From the cell containing the given text, extract its center point as (X, Y) coordinate. 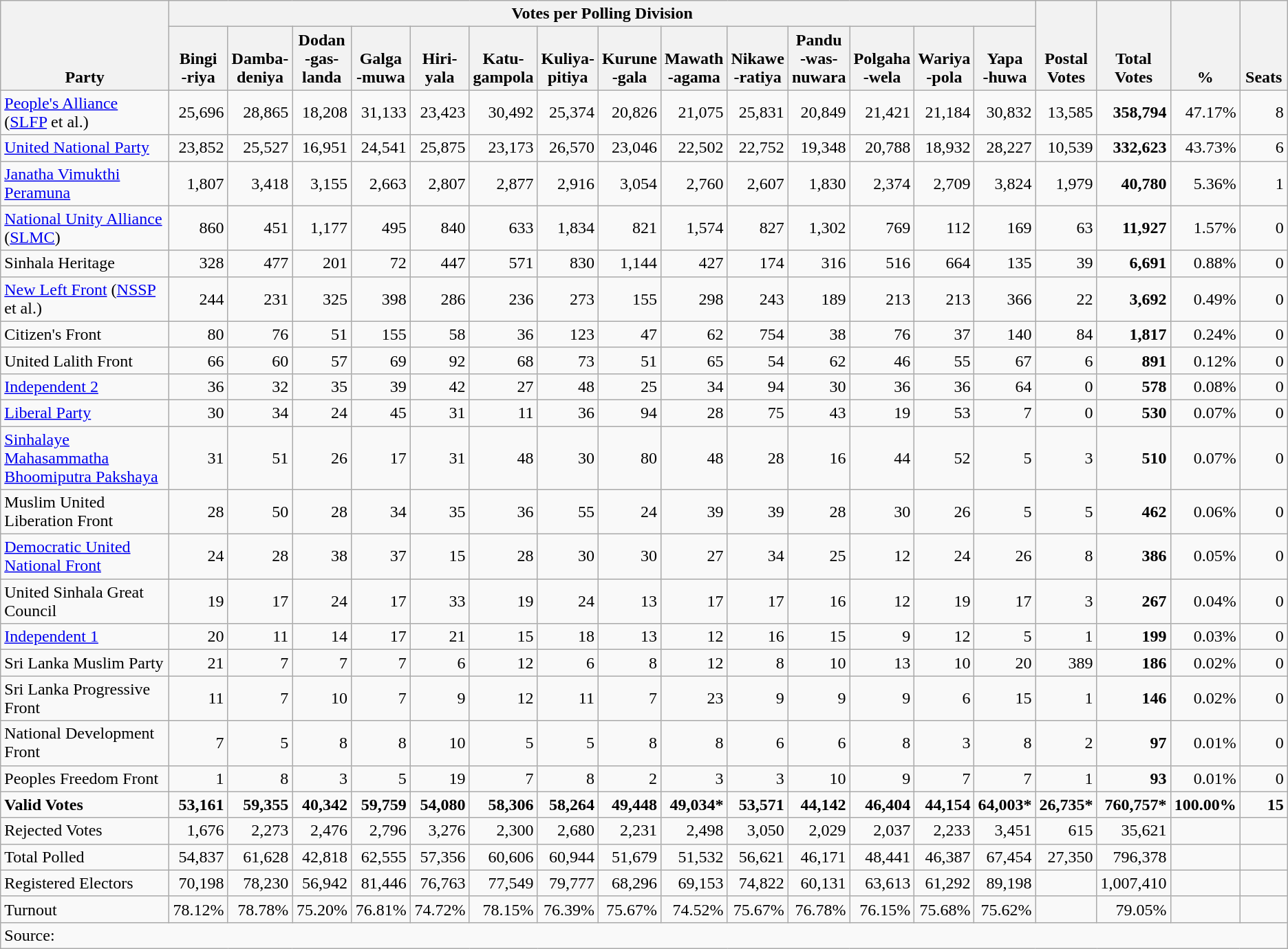
30,492 (504, 113)
20,788 (882, 148)
2,663 (381, 183)
2,029 (819, 831)
64,003* (1005, 805)
93 (1134, 778)
Citizen's Front (85, 334)
1,574 (694, 228)
Sri Lanka Progressive Front (85, 699)
664 (944, 263)
140 (1005, 334)
58,306 (504, 805)
23,423 (440, 113)
796,378 (1134, 857)
1,007,410 (1134, 883)
Peoples Freedom Front (85, 778)
633 (504, 228)
0.03% (1205, 637)
81,446 (381, 883)
60,944 (568, 857)
3,418 (260, 183)
40,342 (322, 805)
2,300 (504, 831)
273 (568, 298)
23,852 (198, 148)
53,161 (198, 805)
840 (440, 228)
97 (1134, 743)
50 (260, 512)
1,177 (322, 228)
243 (758, 298)
75 (758, 413)
760,757* (1134, 805)
Registered Electors (85, 883)
6,691 (1134, 263)
25,875 (440, 148)
169 (1005, 228)
11,927 (1134, 228)
47 (629, 334)
1,302 (819, 228)
49,448 (629, 805)
47.17% (1205, 113)
298 (694, 298)
32 (260, 386)
69,153 (694, 883)
Valid Votes (85, 805)
244 (198, 298)
Wariya-pola (944, 58)
70,198 (198, 883)
54 (758, 360)
830 (568, 263)
1,807 (198, 183)
10,539 (1066, 148)
Party (85, 45)
Democratic United National Front (85, 557)
2,877 (504, 183)
54,837 (198, 857)
236 (504, 298)
89,198 (1005, 883)
25,527 (260, 148)
40,780 (1134, 183)
0.04% (1205, 601)
67 (1005, 360)
62,555 (381, 857)
0.12% (1205, 360)
46 (882, 360)
Independent 1 (85, 637)
% (1205, 45)
60,131 (819, 883)
New Left Front (NSSP et al.) (85, 298)
0.08% (1205, 386)
PostalVotes (1066, 45)
1,144 (629, 263)
20,826 (629, 113)
Sinhala Heritage (85, 263)
199 (1134, 637)
84 (1066, 334)
Seats (1263, 45)
286 (440, 298)
189 (819, 298)
13,585 (1066, 113)
76.15% (882, 909)
64 (1005, 386)
2,760 (694, 183)
Independent 2 (85, 386)
20,849 (819, 113)
United Lalith Front (85, 360)
United Sinhala Great Council (85, 601)
Hiri-yala (440, 58)
754 (758, 334)
46,171 (819, 857)
66 (198, 360)
2,037 (882, 831)
25,831 (758, 113)
231 (260, 298)
516 (882, 263)
769 (882, 228)
Pandu-was-nuwara (819, 58)
2,607 (758, 183)
44 (882, 458)
477 (260, 263)
31,133 (381, 113)
57,356 (440, 857)
1.57% (1205, 228)
571 (504, 263)
44,142 (819, 805)
42 (440, 386)
Liberal Party (85, 413)
2,680 (568, 831)
Muslim United Liberation Front (85, 512)
530 (1134, 413)
Kurune-gala (629, 58)
23 (694, 699)
18,932 (944, 148)
78.15% (504, 909)
Turnout (85, 909)
45 (381, 413)
1,817 (1134, 334)
316 (819, 263)
28,227 (1005, 148)
78.78% (260, 909)
Votes per Polling Division (602, 14)
186 (1134, 663)
578 (1134, 386)
75.20% (322, 909)
51,679 (629, 857)
389 (1066, 663)
73 (568, 360)
25,696 (198, 113)
76.81% (381, 909)
5.36% (1205, 183)
74.72% (440, 909)
123 (568, 334)
92 (440, 360)
16,951 (322, 148)
21,184 (944, 113)
78.12% (198, 909)
61,292 (944, 883)
0.88% (1205, 263)
63 (1066, 228)
28,865 (260, 113)
Damba-deniya (260, 58)
51,532 (694, 857)
366 (1005, 298)
74,822 (758, 883)
2,374 (882, 183)
23,046 (629, 148)
35,621 (1134, 831)
135 (1005, 263)
1,676 (198, 831)
56,621 (758, 857)
54,080 (440, 805)
18,208 (322, 113)
Yapa-huwa (1005, 58)
Galga-muwa (381, 58)
61,628 (260, 857)
358,794 (1134, 113)
3,451 (1005, 831)
398 (381, 298)
22,752 (758, 148)
3,824 (1005, 183)
United National Party (85, 148)
Sri Lanka Muslim Party (85, 663)
68,296 (629, 883)
2,498 (694, 831)
65 (694, 360)
267 (1134, 601)
21,075 (694, 113)
827 (758, 228)
National Unity Alliance (SLMC) (85, 228)
National Development Front (85, 743)
14 (322, 637)
18 (568, 637)
30,832 (1005, 113)
3,692 (1134, 298)
59,355 (260, 805)
Nikawe-ratiya (758, 58)
58,264 (568, 805)
0.24% (1205, 334)
53,571 (758, 805)
60 (260, 360)
48,441 (882, 857)
2,709 (944, 183)
Dodan-gas-landa (322, 58)
43 (819, 413)
332,623 (1134, 148)
201 (322, 263)
0.06% (1205, 512)
495 (381, 228)
75.68% (944, 909)
386 (1134, 557)
46,387 (944, 857)
2,273 (260, 831)
27,350 (1066, 857)
76,763 (440, 883)
26,570 (568, 148)
451 (260, 228)
174 (758, 263)
58 (440, 334)
0.05% (1205, 557)
Bingi-riya (198, 58)
Mawath-agama (694, 58)
24,541 (381, 148)
427 (694, 263)
21,421 (882, 113)
2,807 (440, 183)
43.73% (1205, 148)
Kuliya-pitiya (568, 58)
44,154 (944, 805)
68 (504, 360)
3,050 (758, 831)
26,735* (1066, 805)
22 (1066, 298)
325 (322, 298)
Sinhalaye Mahasammatha Bhoomiputra Pakshaya (85, 458)
Rejected Votes (85, 831)
42,818 (322, 857)
112 (944, 228)
2,476 (322, 831)
22,502 (694, 148)
447 (440, 263)
2,231 (629, 831)
53 (944, 413)
3,155 (322, 183)
56,942 (322, 883)
72 (381, 263)
Source: (644, 935)
46,404 (882, 805)
1,834 (568, 228)
60,606 (504, 857)
2,916 (568, 183)
2,796 (381, 831)
146 (1134, 699)
67,454 (1005, 857)
Polgaha-wela (882, 58)
615 (1066, 831)
59,759 (381, 805)
76.78% (819, 909)
77,549 (504, 883)
57 (322, 360)
3,276 (440, 831)
25,374 (568, 113)
78,230 (260, 883)
1,830 (819, 183)
821 (629, 228)
49,034* (694, 805)
100.00% (1205, 805)
19,348 (819, 148)
76.39% (568, 909)
75.62% (1005, 909)
0.49% (1205, 298)
52 (944, 458)
Total Polled (85, 857)
891 (1134, 360)
63,613 (882, 883)
2,233 (944, 831)
People's Alliance(SLFP et al.) (85, 113)
510 (1134, 458)
33 (440, 601)
Katu-gampola (504, 58)
Total Votes (1134, 45)
79.05% (1134, 909)
Janatha Vimukthi Peramuna (85, 183)
3,054 (629, 183)
69 (381, 360)
462 (1134, 512)
23,173 (504, 148)
328 (198, 263)
79,777 (568, 883)
1,979 (1066, 183)
860 (198, 228)
74.52% (694, 909)
